Search for the cell housing the specified text and yield its (x, y) center coordinate. 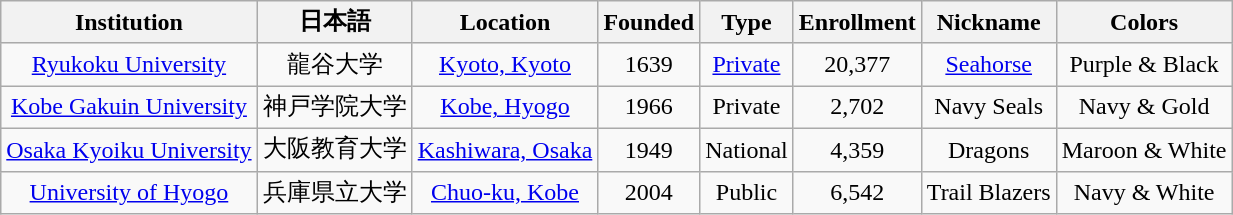
4,359 (857, 150)
Enrollment (857, 22)
1966 (649, 108)
龍谷大学 (334, 64)
Location (505, 22)
Dragons (988, 150)
2,702 (857, 108)
Seahorse (988, 64)
20,377 (857, 64)
2004 (649, 192)
Trail Blazers (988, 192)
日本語 (334, 22)
Nickname (988, 22)
University of Hyogo (129, 192)
Founded (649, 22)
6,542 (857, 192)
Chuo-ku, Kobe (505, 192)
兵庫県立大学 (334, 192)
Kyoto, Kyoto (505, 64)
Kashiwara, Osaka (505, 150)
Institution (129, 22)
Maroon & White (1144, 150)
Navy & White (1144, 192)
大阪教育大学 (334, 150)
Kobe Gakuin University (129, 108)
Type (747, 22)
Purple & Black (1144, 64)
National (747, 150)
Colors (1144, 22)
Ryukoku University (129, 64)
1639 (649, 64)
神戸学院大学 (334, 108)
Osaka Kyoiku University (129, 150)
Public (747, 192)
1949 (649, 150)
Navy & Gold (1144, 108)
Kobe, Hyogo (505, 108)
Navy Seals (988, 108)
